Capture the cell that displays the provided text and extract its (x, y) central coordinate. 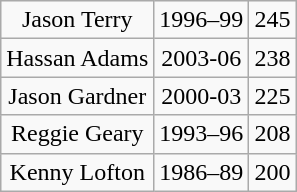
Reggie Geary (78, 134)
1993–96 (202, 134)
Hassan Adams (78, 58)
Jason Gardner (78, 96)
208 (272, 134)
2000-03 (202, 96)
225 (272, 96)
Kenny Lofton (78, 172)
Jason Terry (78, 20)
2003-06 (202, 58)
245 (272, 20)
238 (272, 58)
200 (272, 172)
1986–89 (202, 172)
1996–99 (202, 20)
